Identify which cell holds the provided text, then report its [x, y] central coordinate. 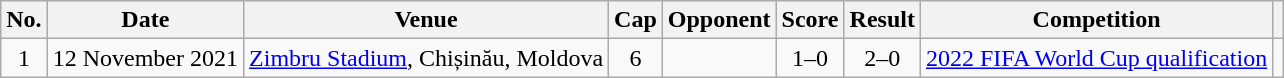
6 [636, 58]
12 November 2021 [145, 58]
Date [145, 20]
Result [882, 20]
No. [24, 20]
2–0 [882, 58]
1 [24, 58]
Venue [426, 20]
Score [810, 20]
2022 FIFA World Cup qualification [1096, 58]
1–0 [810, 58]
Opponent [719, 20]
Zimbru Stadium, Chișinău, Moldova [426, 58]
Competition [1096, 20]
Cap [636, 20]
